Identify which cell holds the provided text, then report its [x, y] central coordinate. 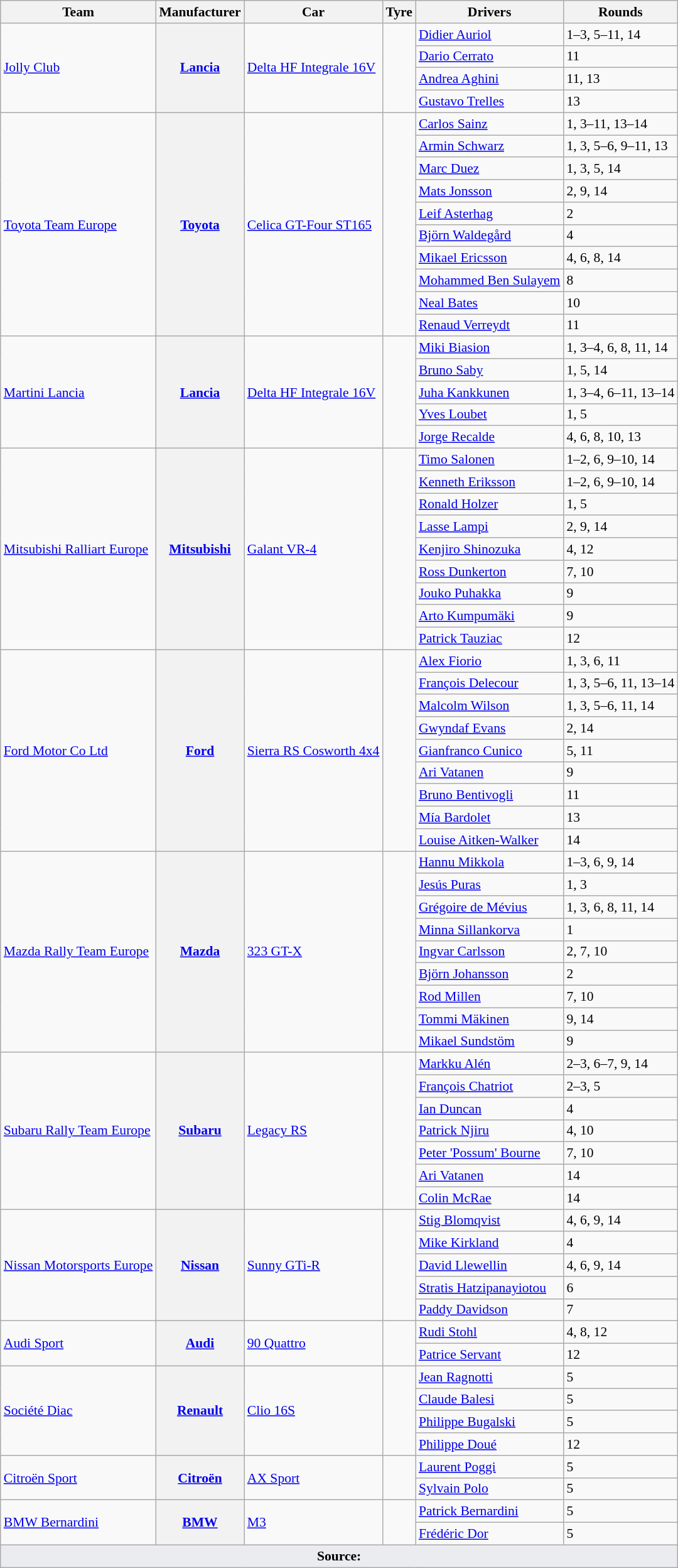
David Llewellin [490, 1265]
Philippe Doué [490, 1444]
Ronald Holzer [490, 504]
Björn Johansson [490, 974]
Colin McRae [490, 1198]
Renault [200, 1410]
Lasse Lampi [490, 527]
Philippe Bugalski [490, 1422]
Toyota [200, 224]
Leif Asterhag [490, 214]
Carlos Sainz [490, 124]
1–3, 6, 9, 14 [620, 863]
Ian Duncan [490, 1109]
AX Sport [314, 1478]
8 [620, 281]
7 [620, 1310]
Arto Kumpumäki [490, 616]
1, 3, 5–6, 9–11, 13 [620, 146]
Nissan [200, 1265]
Société Diac [78, 1410]
François Chatriot [490, 1086]
Mats Jonsson [490, 191]
Sierra RS Cosworth 4x4 [314, 750]
Markku Alén [490, 1064]
BMW Bernardini [78, 1523]
Gianfranco Cunico [490, 751]
1, 3 [620, 885]
Citroën Sport [78, 1478]
Mitsubishi [200, 549]
Patrick Tauziac [490, 639]
Peter 'Possum' Bourne [490, 1153]
Team [78, 12]
Marc Duez [490, 169]
Jorge Recalde [490, 437]
4, 10 [620, 1131]
Audi [200, 1343]
2–3, 5 [620, 1086]
Tommi Mäkinen [490, 1019]
Stig Blomqvist [490, 1221]
10 [620, 303]
Andrea Aghini [490, 79]
Mikael Ericsson [490, 258]
Patrick Njiru [490, 1131]
Jean Ragnotti [490, 1377]
1, 3–11, 13–14 [620, 124]
Minna Sillankorva [490, 930]
Paddy Davidson [490, 1310]
Sylvain Polo [490, 1489]
Kenjiro Shinozuka [490, 549]
1, 3, 6, 11 [620, 661]
2, 7, 10 [620, 952]
1, 3, 5, 14 [620, 169]
Grégoire de Mévius [490, 907]
Galant VR-4 [314, 549]
4, 6, 8, 14 [620, 258]
Neal Bates [490, 303]
1, 3–4, 6–11, 13–14 [620, 393]
Louise Aitken-Walker [490, 840]
Malcolm Wilson [490, 706]
Gustavo Trelles [490, 102]
Ford Motor Co Ltd [78, 750]
1, 3, 5–6, 11, 13–14 [620, 683]
Armin Schwarz [490, 146]
Mohammed Ben Sulayem [490, 281]
Celica GT-Four ST165 [314, 224]
Citroën [200, 1478]
Gwyndaf Evans [490, 728]
Nissan Motorsports Europe [78, 1265]
Timo Salonen [490, 460]
Renaud Verreydt [490, 325]
Claude Balesi [490, 1400]
6 [620, 1288]
BMW [200, 1523]
Ross Dunkerton [490, 572]
Mikael Sundstöm [490, 1042]
Martini Lancia [78, 393]
Car [314, 12]
1–3, 5–11, 14 [620, 35]
Mike Kirkland [490, 1243]
1, 5, 14 [620, 370]
Didier Auriol [490, 35]
Toyota Team Europe [78, 224]
Manufacturer [200, 12]
1, 3, 5–6, 11, 14 [620, 706]
1, 3, 6, 8, 11, 14 [620, 907]
Dario Cerrato [490, 57]
Subaru Rally Team Europe [78, 1131]
2, 14 [620, 728]
Patrice Servant [490, 1355]
1, 3–4, 6, 8, 11, 14 [620, 348]
Sunny GTi-R [314, 1265]
Clio 16S [314, 1410]
Tyre [399, 12]
11, 13 [620, 79]
Mazda [200, 952]
4, 6, 8, 10, 13 [620, 437]
Björn Waldegård [490, 236]
Source: [339, 1556]
Ford [200, 750]
Rod Millen [490, 997]
François Delecour [490, 683]
Alex Fiorio [490, 661]
Legacy RS [314, 1131]
1 [620, 930]
4, 12 [620, 549]
2–3, 6–7, 9, 14 [620, 1064]
Mitsubishi Ralliart Europe [78, 549]
Rounds [620, 12]
Juha Kankkunen [490, 393]
Kenneth Eriksson [490, 482]
M3 [314, 1523]
Audi Sport [78, 1343]
Jesús Puras [490, 885]
Rudi Stohl [490, 1332]
Hannu Mikkola [490, 863]
Patrick Bernardini [490, 1511]
Subaru [200, 1131]
Jolly Club [78, 68]
Drivers [490, 12]
Mazda Rally Team Europe [78, 952]
Bruno Saby [490, 370]
5, 11 [620, 751]
Yves Loubet [490, 415]
Frédéric Dor [490, 1534]
90 Quattro [314, 1343]
Bruno Bentivogli [490, 795]
Laurent Poggi [490, 1467]
Ingvar Carlsson [490, 952]
323 GT-X [314, 952]
Miki Biasion [490, 348]
Mía Bardolet [490, 818]
Jouko Puhakka [490, 594]
Stratis Hatzipanayiotou [490, 1288]
9, 14 [620, 1019]
4, 8, 12 [620, 1332]
